Extract the [X, Y] coordinate from the center of the cell holding the provided text.  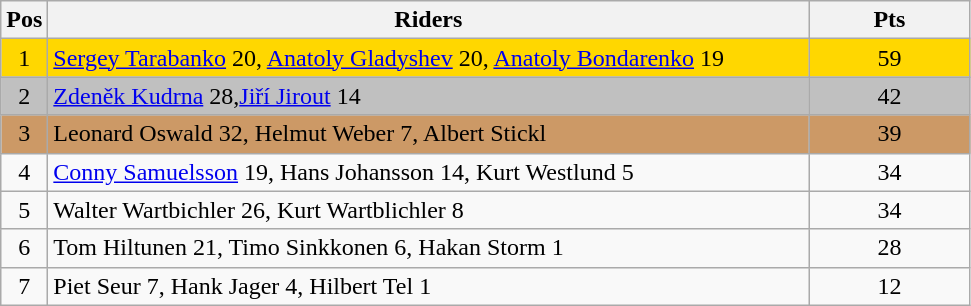
Walter Wartbichler 26, Kurt Wartblichler 8 [428, 210]
Conny Samuelsson 19, Hans Johansson 14, Kurt Westlund 5 [428, 172]
6 [24, 248]
39 [890, 134]
Tom Hiltunen 21, Timo Sinkkonen 6, Hakan Storm 1 [428, 248]
Pts [890, 20]
3 [24, 134]
Leonard Oswald 32, Helmut Weber 7, Albert Stickl [428, 134]
28 [890, 248]
Pos [24, 20]
7 [24, 286]
Riders [428, 20]
12 [890, 286]
2 [24, 96]
5 [24, 210]
Zdeněk Kudrna 28,Jiří Jirout 14 [428, 96]
1 [24, 58]
42 [890, 96]
4 [24, 172]
Piet Seur 7, Hank Jager 4, Hilbert Tel 1 [428, 286]
59 [890, 58]
Sergey Tarabanko 20, Anatoly Gladyshev 20, Anatoly Bondarenko 19 [428, 58]
